Determine the [x, y] coordinate at the center of the cell enclosing the given text.  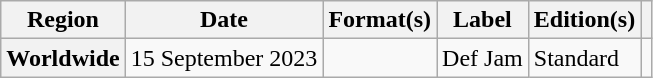
Label [483, 20]
Date [224, 20]
Def Jam [483, 58]
Region [63, 20]
Format(s) [380, 20]
15 September 2023 [224, 58]
Worldwide [63, 58]
Standard [584, 58]
Edition(s) [584, 20]
